Output the (x, y) coordinate of the center of the cell containing the given text.  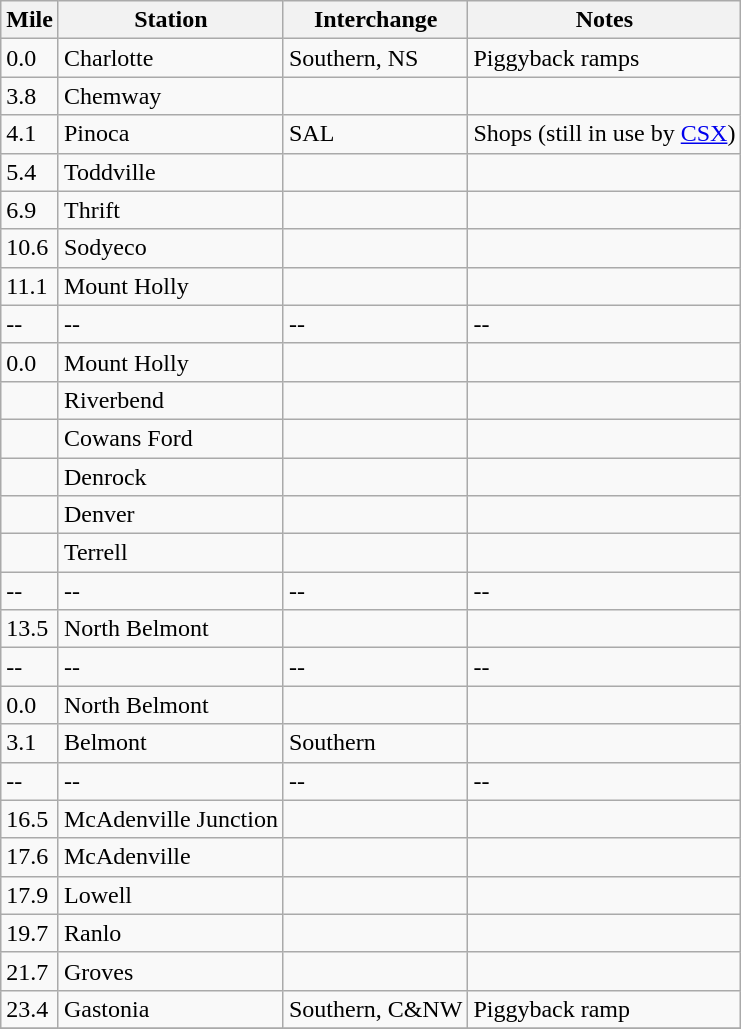
Ranlo (170, 933)
Thrift (170, 210)
McAdenville Junction (170, 819)
Cowans Ford (170, 438)
Gastonia (170, 1009)
11.1 (30, 286)
19.7 (30, 933)
McAdenville (170, 857)
Charlotte (170, 58)
6.9 (30, 210)
16.5 (30, 819)
Chemway (170, 96)
Belmont (170, 743)
5.4 (30, 172)
17.9 (30, 895)
Toddville (170, 172)
4.1 (30, 134)
Terrell (170, 553)
Lowell (170, 895)
Piggyback ramp (604, 1009)
Southern, C&NW (375, 1009)
Denver (170, 515)
17.6 (30, 857)
21.7 (30, 971)
Notes (604, 20)
10.6 (30, 248)
Riverbend (170, 400)
3.8 (30, 96)
Piggyback ramps (604, 58)
Southern (375, 743)
Interchange (375, 20)
Southern, NS (375, 58)
23.4 (30, 1009)
Mile (30, 20)
Groves (170, 971)
SAL (375, 134)
13.5 (30, 629)
Shops (still in use by CSX) (604, 134)
Sodyeco (170, 248)
Pinoca (170, 134)
Denrock (170, 477)
3.1 (30, 743)
Station (170, 20)
